Return (x, y) of the center of cell containing provided text 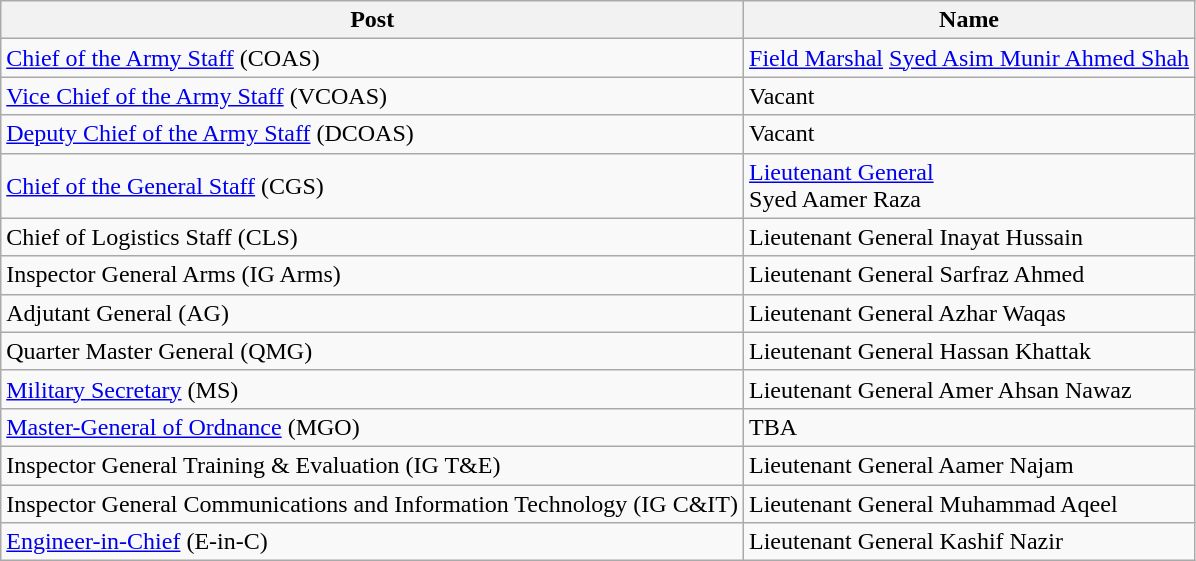
Chief of the Army Staff (COAS) (372, 58)
Adjutant General (AG) (372, 313)
Vice Chief of the Army Staff (VCOAS) (372, 96)
Lieutenant General Amer Ahsan Nawaz (970, 389)
Quarter Master General (QMG) (372, 351)
Post (372, 20)
Inspector General Arms (IG Arms) (372, 275)
Military Secretary (MS) (372, 389)
Inspector General Communications and Information Technology (IG C&IT) (372, 503)
Inspector General Training & Evaluation (IG T&E) (372, 465)
Engineer-in-Chief (E-in-C) (372, 542)
TBA (970, 427)
Lieutenant General Muhammad Aqeel (970, 503)
Lieutenant General Sarfraz Ahmed (970, 275)
Lieutenant General Inayat Hussain (970, 237)
Lieutenant General Kashif Nazir (970, 542)
Lieutenant GeneralSyed Aamer Raza (970, 186)
Lieutenant General Hassan Khattak (970, 351)
Chief of Logistics Staff (CLS) (372, 237)
Master-General of Ordnance (MGO) (372, 427)
Field Marshal Syed Asim Munir Ahmed Shah (970, 58)
Deputy Chief of the Army Staff (DCOAS) (372, 134)
Chief of the General Staff (CGS) (372, 186)
Name (970, 20)
Lieutenant General Azhar Waqas (970, 313)
Lieutenant General Aamer Najam (970, 465)
